Locate the cell with the specified text and output its (X, Y) center coordinate. 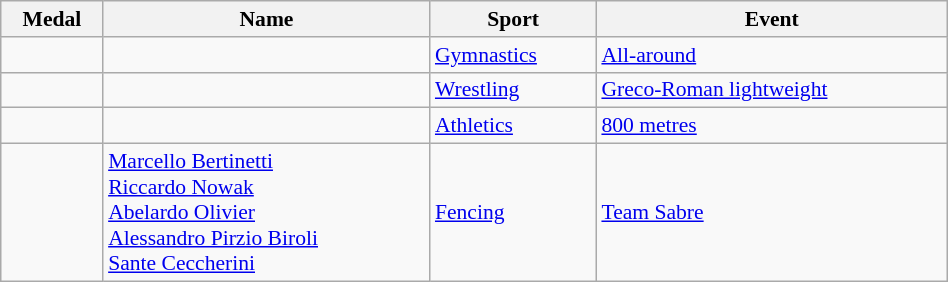
Fencing (513, 213)
Event (772, 19)
Wrestling (513, 90)
Gymnastics (513, 55)
Greco-Roman lightweight (772, 90)
Sport (513, 19)
Medal (52, 19)
Team Sabre (772, 213)
All-around (772, 55)
Name (266, 19)
Athletics (513, 126)
800 metres (772, 126)
Marcello BertinettiRiccardo NowakAbelardo OlivierAlessandro Pirzio BiroliSante Ceccherini (266, 213)
